Provide the (x, y) coordinate of the cell's center where the given text is located.  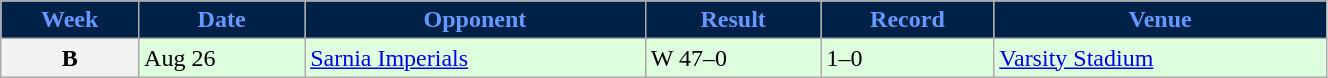
W 47–0 (733, 58)
Opponent (476, 20)
Varsity Stadium (1160, 58)
Sarnia Imperials (476, 58)
Venue (1160, 20)
Result (733, 20)
Week (70, 20)
Date (222, 20)
1–0 (908, 58)
Record (908, 20)
B (70, 58)
Aug 26 (222, 58)
